Detect which cell encompasses the target text, then output its [X, Y] center coordinate. 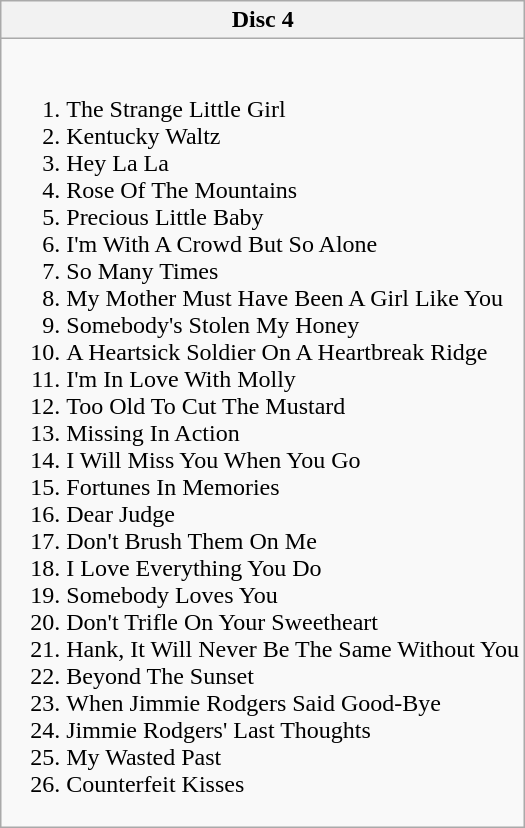
Disc 4 [263, 20]
